Find where the given text appears and provide that cell's center as (X, Y) coordinate. 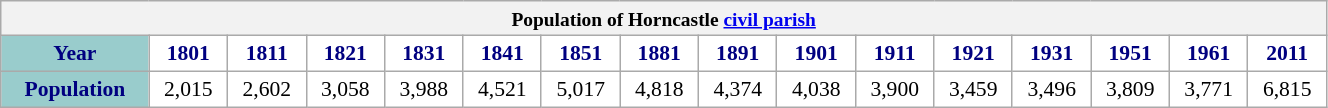
1891 (737, 54)
5,017 (580, 90)
3,988 (423, 90)
1951 (1130, 54)
1821 (345, 54)
3,496 (1051, 90)
1881 (659, 54)
1851 (580, 54)
4,521 (502, 90)
3,459 (973, 90)
6,815 (1288, 90)
4,038 (816, 90)
Population of Horncastle civil parish (664, 18)
Year (75, 54)
1921 (973, 54)
1961 (1208, 54)
1911 (894, 54)
3,771 (1208, 90)
1801 (188, 54)
1811 (267, 54)
1931 (1051, 54)
3,900 (894, 90)
4,818 (659, 90)
Population (75, 90)
2,602 (267, 90)
3,809 (1130, 90)
1841 (502, 54)
2011 (1288, 54)
1831 (423, 54)
3,058 (345, 90)
4,374 (737, 90)
1901 (816, 54)
2,015 (188, 90)
